Identify which cell holds the provided text, then report its [X, Y] central coordinate. 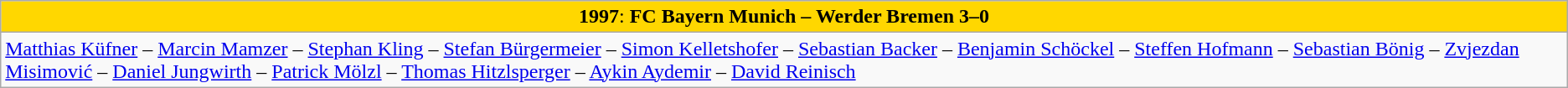
1997: FC Bayern Munich – Werder Bremen 3–0 [784, 17]
